Extract the (X, Y) coordinate from the center of the cell holding the provided text.  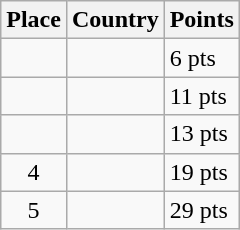
Place (34, 20)
5 (34, 210)
6 pts (202, 58)
11 pts (202, 96)
29 pts (202, 210)
13 pts (202, 134)
4 (34, 172)
19 pts (202, 172)
Country (115, 20)
Points (202, 20)
